Output the (X, Y) coordinate of the center of the cell containing the given text.  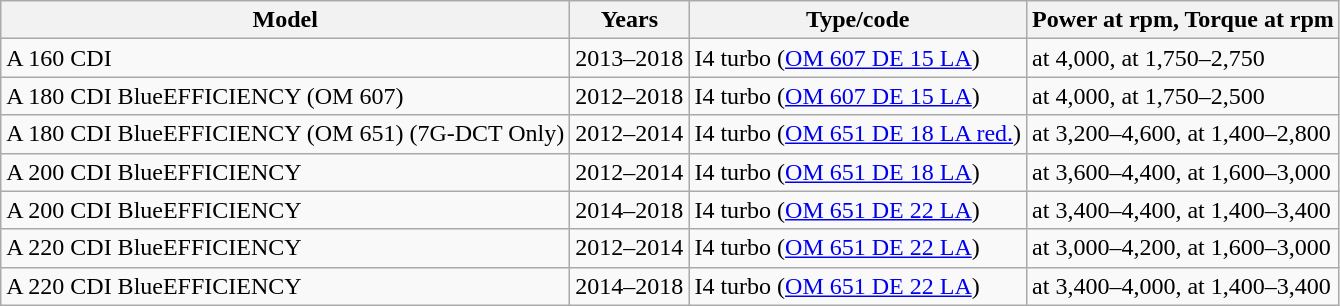
2013–2018 (630, 58)
I4 turbo (OM 651 DE 18 LA red.) (858, 134)
at 4,000, at 1,750–2,500 (1184, 96)
Power at rpm, Torque at rpm (1184, 20)
2012–2018 (630, 96)
at 3,400–4,000, at 1,400–3,400 (1184, 286)
Type/code (858, 20)
Model (286, 20)
A 180 CDI BlueEFFICIENCY (OM 607) (286, 96)
A 160 CDI (286, 58)
at 3,000–4,200, at 1,600–3,000 (1184, 248)
Years (630, 20)
at 3,400–4,400, at 1,400–3,400 (1184, 210)
at 3,200–4,600, at 1,400–2,800 (1184, 134)
at 3,600–4,400, at 1,600–3,000 (1184, 172)
I4 turbo (OM 651 DE 18 LA) (858, 172)
A 180 CDI BlueEFFICIENCY (OM 651) (7G-DCT Only) (286, 134)
at 4,000, at 1,750–2,750 (1184, 58)
